Identify which cell holds the provided text, then report its (X, Y) central coordinate. 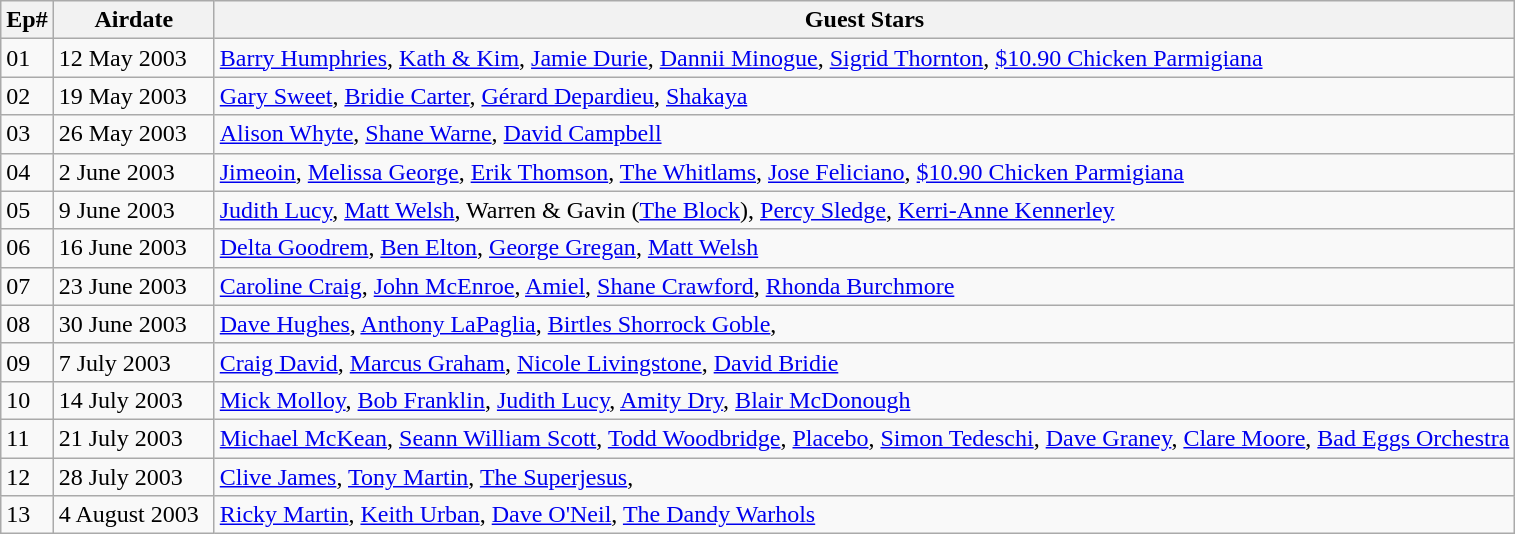
21 July 2003 (134, 438)
Judith Lucy, Matt Welsh, Warren & Gavin (The Block), Percy Sledge, Kerri-Anne Kennerley (864, 210)
Alison Whyte, Shane Warne, David Campbell (864, 134)
03 (27, 134)
4 August 2003 (134, 515)
Ricky Martin, Keith Urban, Dave O'Neil, The Dandy Warhols (864, 515)
Jimeoin, Melissa George, Erik Thomson, The Whitlams, Jose Feliciano, $10.90 Chicken Parmigiana (864, 172)
01 (27, 58)
9 June 2003 (134, 210)
02 (27, 96)
08 (27, 324)
Dave Hughes, Anthony LaPaglia, Birtles Shorrock Goble, (864, 324)
Clive James, Tony Martin, The Superjesus, (864, 477)
16 June 2003 (134, 248)
Guest Stars (864, 20)
30 June 2003 (134, 324)
09 (27, 362)
Ep# (27, 20)
19 May 2003 (134, 96)
04 (27, 172)
12 (27, 477)
Michael McKean, Seann William Scott, Todd Woodbridge, Placebo, Simon Tedeschi, Dave Graney, Clare Moore, Bad Eggs Orchestra (864, 438)
Mick Molloy, Bob Franklin, Judith Lucy, Amity Dry, Blair McDonough (864, 400)
26 May 2003 (134, 134)
13 (27, 515)
Delta Goodrem, Ben Elton, George Gregan, Matt Welsh (864, 248)
10 (27, 400)
14 July 2003 (134, 400)
2 June 2003 (134, 172)
11 (27, 438)
12 May 2003 (134, 58)
Caroline Craig, John McEnroe, Amiel, Shane Crawford, Rhonda Burchmore (864, 286)
07 (27, 286)
23 June 2003 (134, 286)
05 (27, 210)
7 July 2003 (134, 362)
Airdate (134, 20)
Craig David, Marcus Graham, Nicole Livingstone, David Bridie (864, 362)
Barry Humphries, Kath & Kim, Jamie Durie, Dannii Minogue, Sigrid Thornton, $10.90 Chicken Parmigiana (864, 58)
06 (27, 248)
Gary Sweet, Bridie Carter, Gérard Depardieu, Shakaya (864, 96)
28 July 2003 (134, 477)
